Determine the (x, y) coordinate at the center of the cell enclosing the given text.  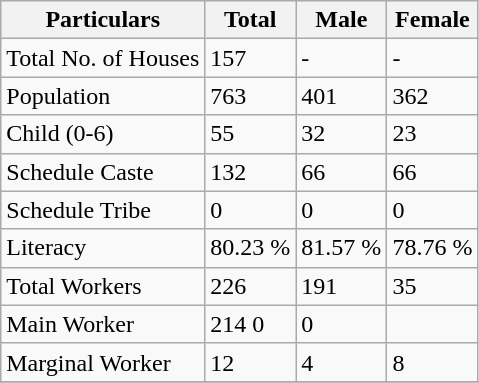
Population (103, 96)
214 0 (250, 324)
Total (250, 20)
Male (342, 20)
4 (342, 362)
362 (432, 96)
Child (0-6) (103, 134)
23 (432, 134)
Schedule Caste (103, 172)
763 (250, 96)
226 (250, 286)
Marginal Worker (103, 362)
81.57 % (342, 248)
55 (250, 134)
Total Workers (103, 286)
32 (342, 134)
80.23 % (250, 248)
78.76 % (432, 248)
8 (432, 362)
401 (342, 96)
157 (250, 58)
191 (342, 286)
Schedule Tribe (103, 210)
Female (432, 20)
132 (250, 172)
Particulars (103, 20)
Total No. of Houses (103, 58)
Literacy (103, 248)
Main Worker (103, 324)
12 (250, 362)
35 (432, 286)
